Search for the cell housing the specified text and yield its (x, y) center coordinate. 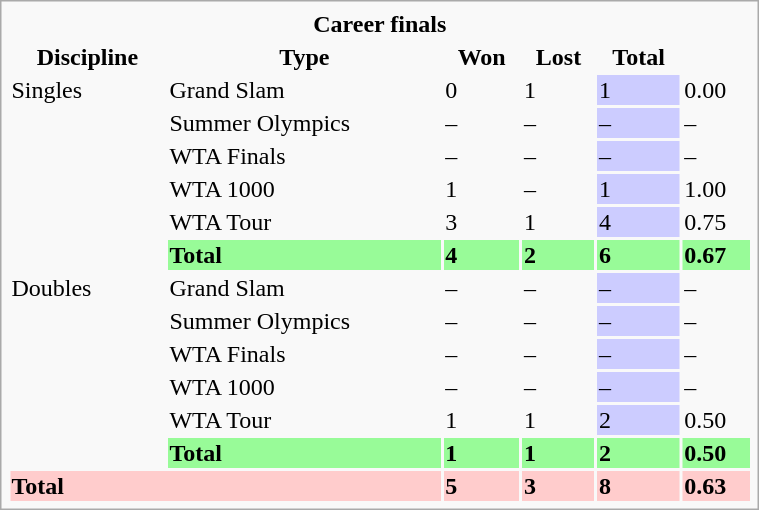
0.63 (716, 486)
Singles (88, 172)
0.00 (716, 90)
6 (638, 255)
8 (638, 486)
0.75 (716, 222)
0 (482, 90)
5 (482, 486)
Type (304, 57)
0.67 (716, 255)
Doubles (88, 370)
Lost (559, 57)
Discipline (88, 57)
Career finals (380, 24)
Won (482, 57)
1.00 (716, 189)
